Extract the (X, Y) coordinate from the center of the cell holding the provided text.  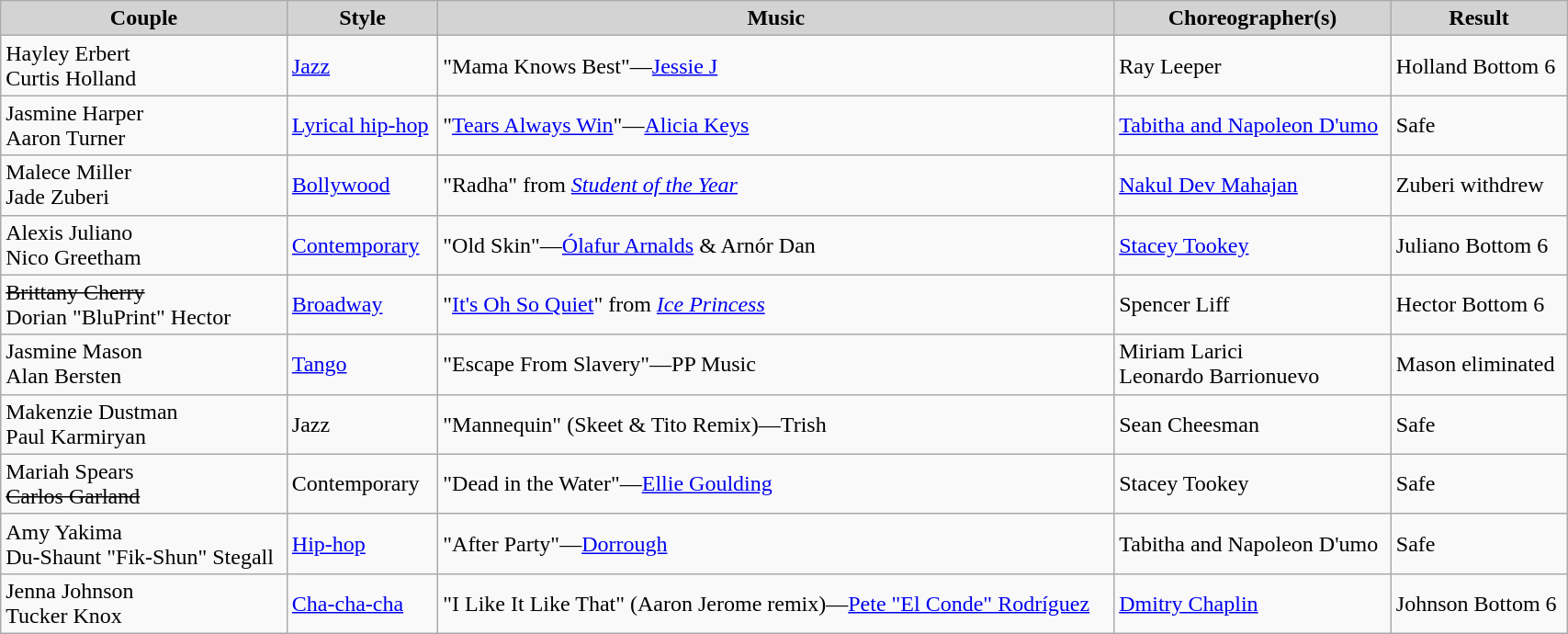
Sean Cheesman (1253, 425)
"After Party"—Dorrough (776, 544)
"Radha" from Student of the Year (776, 186)
"Escape From Slavery"—PP Music (776, 364)
Bollywood (362, 186)
Tango (362, 364)
"It's Oh So Quiet" from Ice Princess (776, 305)
"Mannequin" (Skeet & Tito Remix)—Trish (776, 425)
Alexis JulianoNico Greetham (144, 244)
Cha-cha-cha (362, 603)
"Mama Knows Best"—Jessie J (776, 66)
Miriam LariciLeonardo Barrionuevo (1253, 364)
Zuberi withdrew (1479, 186)
"I Like It Like That" (Aaron Jerome remix)—Pete "El Conde" Rodríguez (776, 603)
Jenna JohnsonTucker Knox (144, 603)
Jasmine HarperAaron Turner (144, 125)
Hip-hop (362, 544)
Juliano Bottom 6 (1479, 244)
Johnson Bottom 6 (1479, 603)
Dmitry Chaplin (1253, 603)
Ray Leeper (1253, 66)
"Old Skin"—Ólafur Arnalds & Arnór Dan (776, 244)
Choreographer(s) (1253, 18)
Malece MillerJade Zuberi (144, 186)
"Tears Always Win"—Alicia Keys (776, 125)
Result (1479, 18)
Jasmine MasonAlan Bersten (144, 364)
Hector Bottom 6 (1479, 305)
Music (776, 18)
Hayley ErbertCurtis Holland (144, 66)
Holland Bottom 6 (1479, 66)
Amy YakimaDu-Shaunt "Fik-Shun" Stegall (144, 544)
Mason eliminated (1479, 364)
Lyrical hip-hop (362, 125)
"Dead in the Water"—Ellie Goulding (776, 483)
Brittany CherryDorian "BluPrint" Hector (144, 305)
Broadway (362, 305)
Spencer Liff (1253, 305)
Couple (144, 18)
Nakul Dev Mahajan (1253, 186)
Makenzie DustmanPaul Karmiryan (144, 425)
Mariah SpearsCarlos Garland (144, 483)
Style (362, 18)
